From the cell containing the given text, extract its center point as [x, y] coordinate. 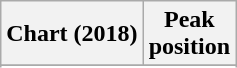
Chart (2018) [72, 34]
Peak position [189, 34]
